Locate the cell with the specified text and output its [X, Y] center coordinate. 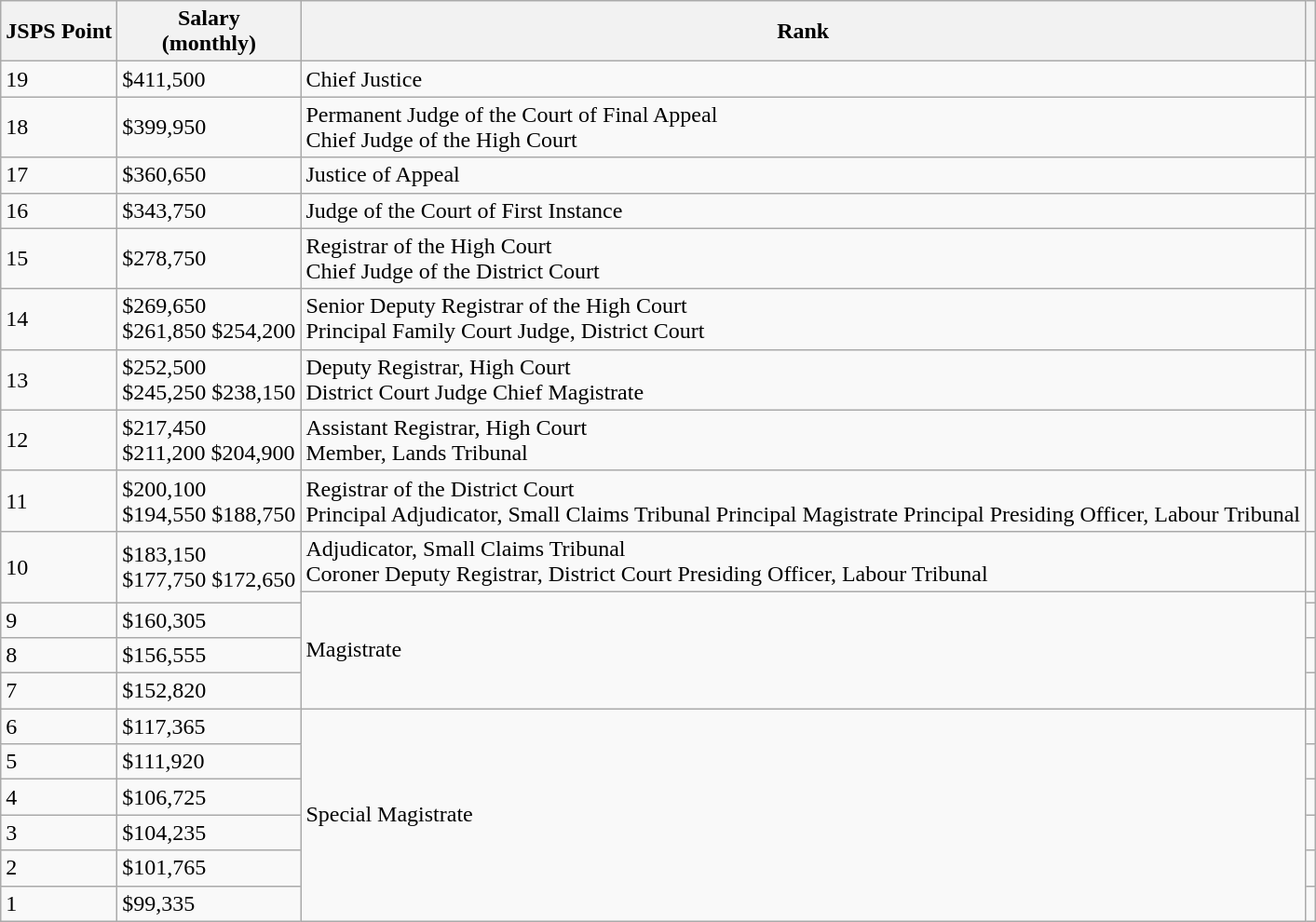
4 [60, 797]
5 [60, 762]
Deputy Registrar, High CourtDistrict Court Judge Chief Magistrate [803, 380]
Salary(monthly) [209, 32]
$117,365 [209, 726]
$111,920 [209, 762]
Senior Deputy Registrar of the High CourtPrincipal Family Court Judge, District Court [803, 319]
3 [60, 833]
$217,450$211,200 $204,900 [209, 440]
10 [60, 566]
Judge of the Court of First Instance [803, 210]
$343,750 [209, 210]
$160,305 [209, 619]
$399,950 [209, 127]
13 [60, 380]
Chief Justice [803, 79]
7 [60, 691]
Permanent Judge of the Court of Final AppealChief Judge of the High Court [803, 127]
$156,555 [209, 656]
$101,765 [209, 868]
Registrar of the High CourtChief Judge of the District Court [803, 259]
$104,235 [209, 833]
Assistant Registrar, High CourtMember, Lands Tribunal [803, 440]
Registrar of the District CourtPrincipal Adjudicator, Small Claims Tribunal Principal Magistrate Principal Presiding Officer, Labour Tribunal [803, 501]
$183,150$177,750 $172,650 [209, 566]
$106,725 [209, 797]
$200,100$194,550 $188,750 [209, 501]
2 [60, 868]
$269,650$261,850 $254,200 [209, 319]
JSPS Point [60, 32]
Justice of Appeal [803, 175]
$278,750 [209, 259]
Adjudicator, Small Claims TribunalCoroner Deputy Registrar, District Court Presiding Officer, Labour Tribunal [803, 561]
9 [60, 619]
6 [60, 726]
15 [60, 259]
Magistrate [803, 650]
$360,650 [209, 175]
$99,335 [209, 903]
$252,500$245,250 $238,150 [209, 380]
11 [60, 501]
Rank [803, 32]
17 [60, 175]
16 [60, 210]
19 [60, 79]
12 [60, 440]
$152,820 [209, 691]
14 [60, 319]
Special Magistrate [803, 815]
$411,500 [209, 79]
8 [60, 656]
18 [60, 127]
1 [60, 903]
